Capture the cell that displays the provided text and extract its [x, y] central coordinate. 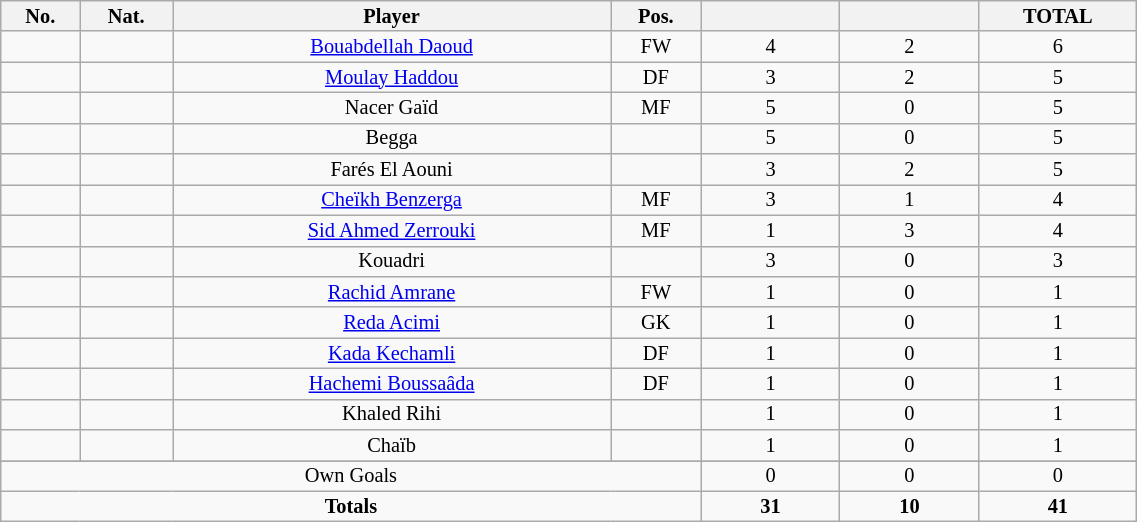
Farés El Aouni [392, 170]
Nacer Gaïd [392, 108]
Player [392, 16]
Nat. [126, 16]
Chaïb [392, 446]
Hachemi Boussaâda [392, 384]
Begga [392, 138]
Bouabdellah Daoud [392, 46]
31 [770, 506]
Kada Kechamli [392, 354]
Own Goals [351, 476]
41 [1058, 506]
Sid Ahmed Zerrouki [392, 230]
TOTAL [1058, 16]
6 [1058, 46]
Pos. [656, 16]
GK [656, 322]
Moulay Haddou [392, 78]
Totals [351, 506]
Khaled Rihi [392, 414]
Kouadri [392, 262]
Cheïkh Benzerga [392, 200]
No. [40, 16]
Rachid Amrane [392, 292]
Reda Acimi [392, 322]
10 [910, 506]
